Provide the [x, y] coordinate of the cell's center where the given text is located.  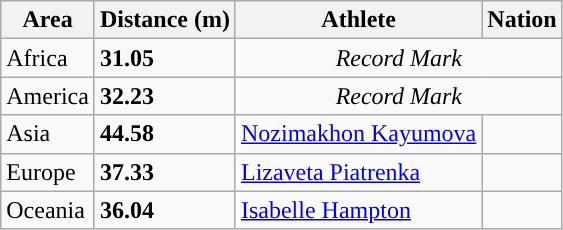
37.33 [164, 172]
Lizaveta Piatrenka [358, 172]
32.23 [164, 96]
Oceania [48, 210]
Europe [48, 172]
31.05 [164, 58]
Nation [522, 20]
Asia [48, 134]
Distance (m) [164, 20]
44.58 [164, 134]
America [48, 96]
Africa [48, 58]
36.04 [164, 210]
Nozimakhon Kayumova [358, 134]
Area [48, 20]
Athlete [358, 20]
Isabelle Hampton [358, 210]
